Extract the [X, Y] coordinate from the center of the cell holding the provided text.  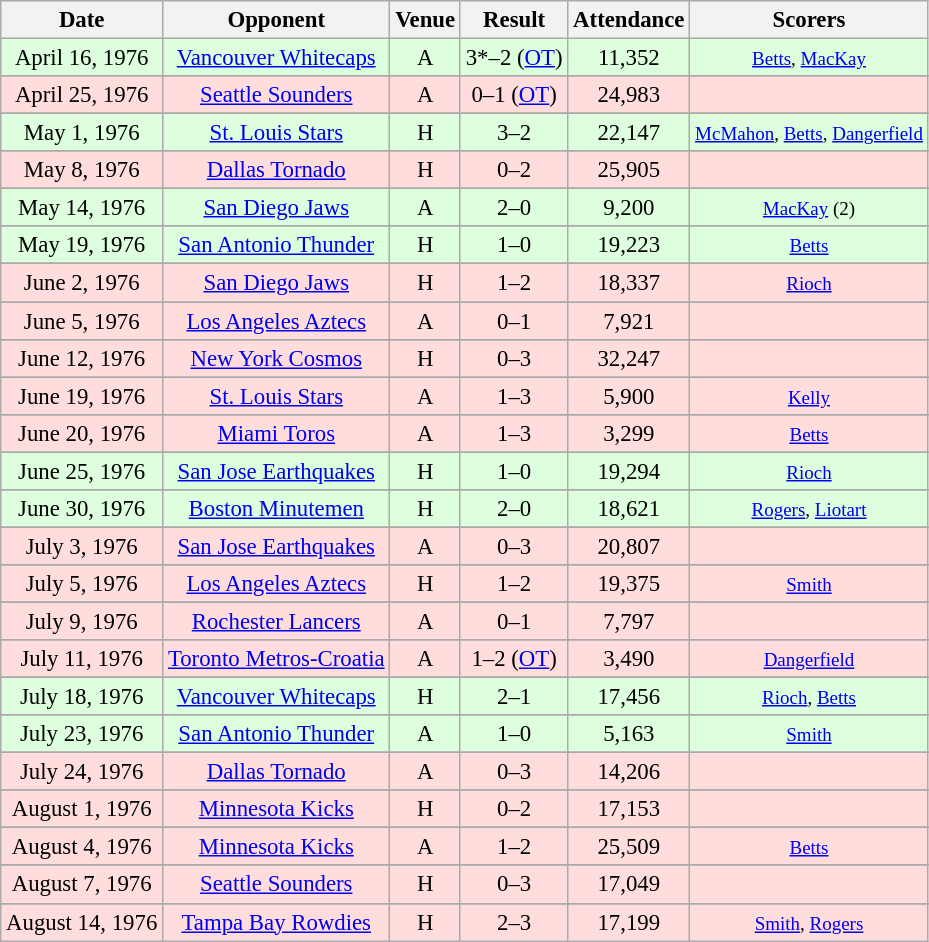
3,299 [629, 433]
June 12, 1976 [82, 358]
17,456 [629, 697]
August 1, 1976 [82, 809]
25,509 [629, 847]
3*–2 (OT) [514, 58]
Attendance [629, 20]
Dangerfield [809, 659]
20,807 [629, 546]
McMahon, Betts, Dangerfield [809, 133]
Rioch, Betts [809, 697]
Venue [426, 20]
July 11, 1976 [82, 659]
July 18, 1976 [82, 697]
MacKay (2) [809, 208]
17,049 [629, 885]
June 5, 1976 [82, 321]
1–2 (OT) [514, 659]
5,900 [629, 396]
New York Cosmos [276, 358]
July 3, 1976 [82, 546]
June 30, 1976 [82, 509]
14,206 [629, 772]
3,490 [629, 659]
Tampa Bay Rowdies [276, 922]
June 25, 1976 [82, 471]
22,147 [629, 133]
11,352 [629, 58]
Boston Minutemen [276, 509]
17,153 [629, 809]
May 8, 1976 [82, 170]
June 2, 1976 [82, 283]
July 24, 1976 [82, 772]
2–3 [514, 922]
June 20, 1976 [82, 433]
Rochester Lancers [276, 621]
18,337 [629, 283]
0–1 (OT) [514, 95]
18,621 [629, 509]
17,199 [629, 922]
5,163 [629, 734]
Miami Toros [276, 433]
Scorers [809, 20]
7,797 [629, 621]
19,294 [629, 471]
Rogers, Liotart [809, 509]
May 1, 1976 [82, 133]
24,983 [629, 95]
9,200 [629, 208]
Betts, MacKay [809, 58]
July 23, 1976 [82, 734]
7,921 [629, 321]
June 19, 1976 [82, 396]
Opponent [276, 20]
Smith, Rogers [809, 922]
19,375 [629, 584]
May 19, 1976 [82, 245]
2–1 [514, 697]
Date [82, 20]
3–2 [514, 133]
19,223 [629, 245]
Kelly [809, 396]
32,247 [629, 358]
Result [514, 20]
25,905 [629, 170]
July 5, 1976 [82, 584]
April 25, 1976 [82, 95]
August 7, 1976 [82, 885]
April 16, 1976 [82, 58]
Toronto Metros-Croatia [276, 659]
August 4, 1976 [82, 847]
August 14, 1976 [82, 922]
July 9, 1976 [82, 621]
May 14, 1976 [82, 208]
